Return the (x, y) coordinate for the center point of the cell that contains the specified text.  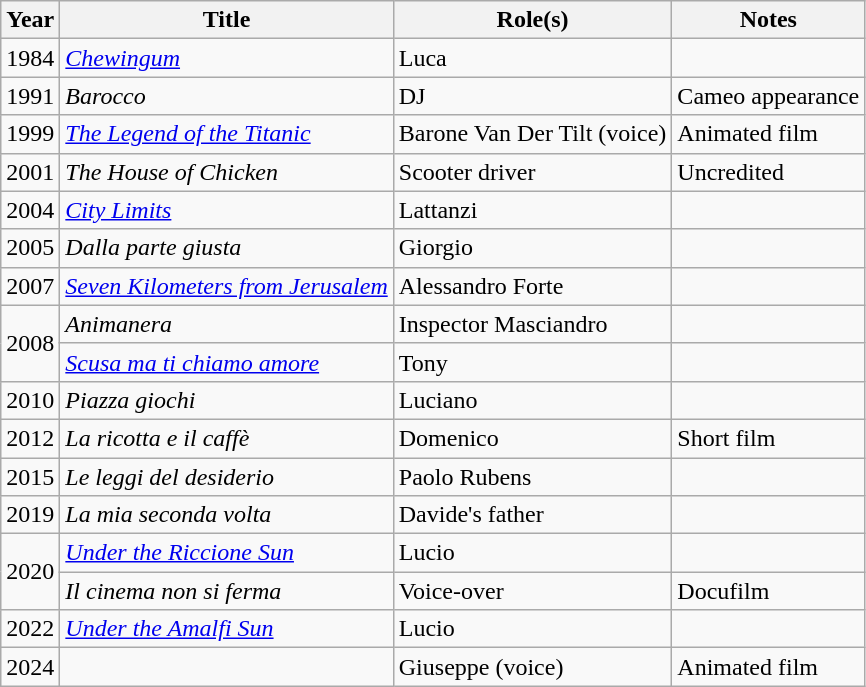
Chewingum (226, 58)
Giorgio (532, 248)
2004 (30, 210)
Tony (532, 362)
La ricotta e il caffè (226, 438)
2020 (30, 572)
2024 (30, 667)
Il cinema non si ferma (226, 591)
Barone Van Der Tilt (voice) (532, 134)
Davide's father (532, 515)
The Legend of the Titanic (226, 134)
Luca (532, 58)
Notes (768, 20)
DJ (532, 96)
2008 (30, 343)
2001 (30, 172)
1984 (30, 58)
Short film (768, 438)
Dalla parte giusta (226, 248)
2022 (30, 629)
2010 (30, 400)
Animanera (226, 324)
Le leggi del desiderio (226, 477)
Uncredited (768, 172)
Scooter driver (532, 172)
Docufilm (768, 591)
Inspector Masciandro (532, 324)
2015 (30, 477)
Voice-over (532, 591)
La mia seconda volta (226, 515)
Scusa ma ti chiamo amore (226, 362)
Seven Kilometers from Jerusalem (226, 286)
Giuseppe (voice) (532, 667)
Domenico (532, 438)
1991 (30, 96)
Year (30, 20)
2007 (30, 286)
2012 (30, 438)
Under the Amalfi Sun (226, 629)
Cameo appearance (768, 96)
Piazza giochi (226, 400)
Paolo Rubens (532, 477)
Title (226, 20)
2005 (30, 248)
City Limits (226, 210)
1999 (30, 134)
Barocco (226, 96)
Luciano (532, 400)
2019 (30, 515)
Alessandro Forte (532, 286)
Under the Riccione Sun (226, 553)
Role(s) (532, 20)
The House of Chicken (226, 172)
Lattanzi (532, 210)
